Pinpoint the cell where the given text exists, returning its (X, Y) midpoint coordinate. 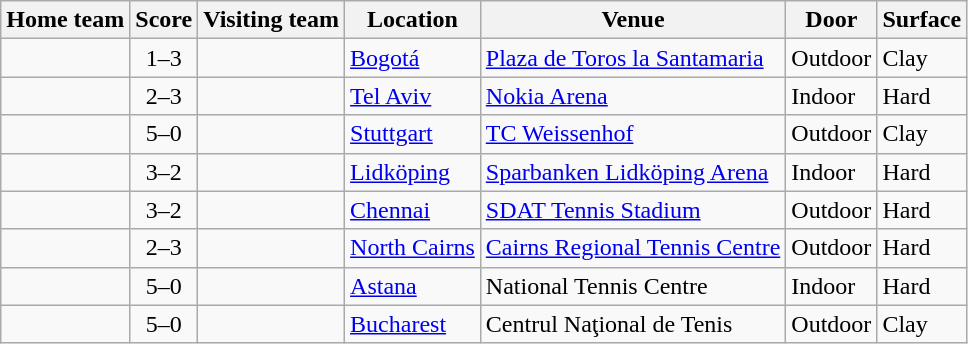
Lidköping (413, 172)
1–3 (164, 58)
Home team (66, 20)
North Cairns (413, 248)
Astana (413, 286)
Sparbanken Lidköping Arena (633, 172)
Venue (633, 20)
Cairns Regional Tennis Centre (633, 248)
Bogotá (413, 58)
National Tennis Centre (633, 286)
Plaza de Toros la Santamaria (633, 58)
SDAT Tennis Stadium (633, 210)
Surface (922, 20)
TC Weissenhof (633, 134)
Score (164, 20)
Location (413, 20)
Nokia Arena (633, 96)
Visiting team (272, 20)
Door (832, 20)
Bucharest (413, 324)
Stuttgart (413, 134)
Centrul Naţional de Tenis (633, 324)
Chennai (413, 210)
Tel Aviv (413, 96)
